Determine the [X, Y] coordinate at the center of the cell enclosing the given text.  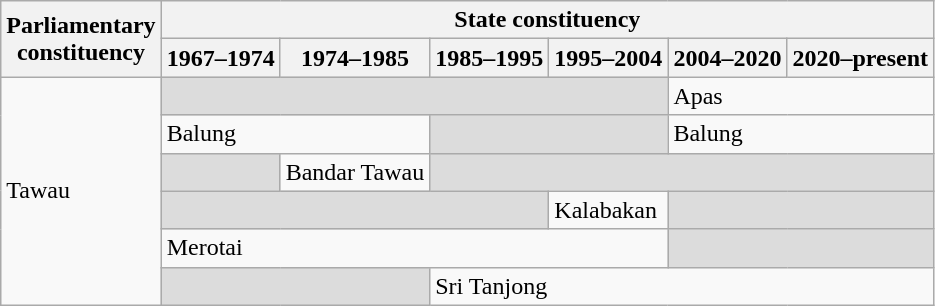
2020–present [860, 58]
1985–1995 [490, 58]
Apas [801, 96]
Bandar Tawau [355, 172]
Parliamentaryconstituency [81, 39]
Tawau [81, 191]
Kalabakan [608, 210]
Sri Tanjong [682, 286]
State constituency [547, 20]
1967–1974 [220, 58]
Merotai [414, 248]
2004–2020 [728, 58]
1995–2004 [608, 58]
1974–1985 [355, 58]
